Extract the (x, y) coordinate from the center of the cell holding the provided text.  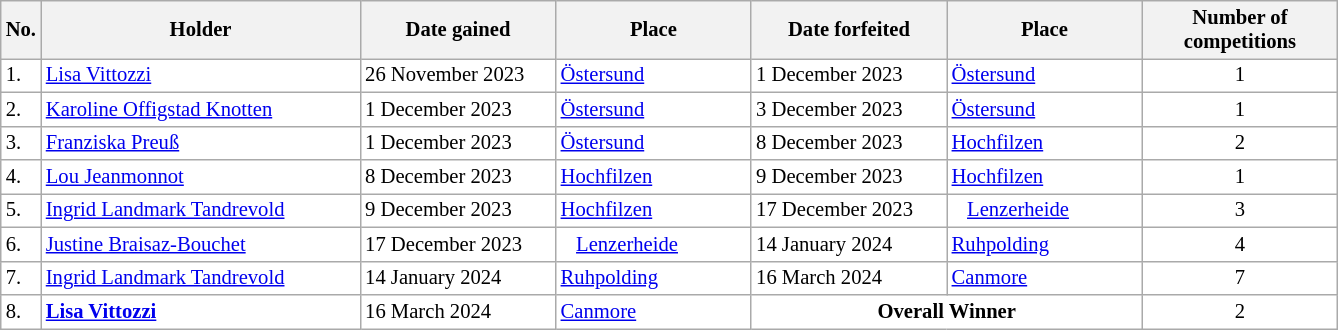
26 November 2023 (458, 75)
Date forfeited (848, 29)
5. (21, 210)
Justine Braisaz-Bouchet (200, 244)
3 December 2023 (848, 109)
Holder (200, 29)
4 (1240, 244)
6. (21, 244)
7. (21, 278)
7 (1240, 278)
Number of competitions (1240, 29)
8. (21, 311)
1. (21, 75)
Karoline Offigstad Knotten (200, 109)
4. (21, 177)
Franziska Preuß (200, 143)
3 (1240, 210)
No. (21, 29)
Date gained (458, 29)
2. (21, 109)
3. (21, 143)
Overall Winner (946, 311)
Lou Jeanmonnot (200, 177)
